Detect which cell encompasses the target text, then output its [X, Y] center coordinate. 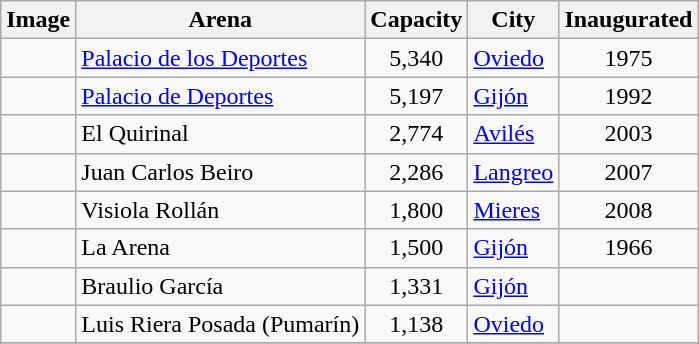
Mieres [514, 210]
Braulio García [220, 286]
La Arena [220, 248]
1975 [628, 58]
Palacio de Deportes [220, 96]
Capacity [416, 20]
1,138 [416, 324]
Avilés [514, 134]
5,340 [416, 58]
Arena [220, 20]
1966 [628, 248]
2008 [628, 210]
2003 [628, 134]
2,286 [416, 172]
Luis Riera Posada (Pumarín) [220, 324]
5,197 [416, 96]
City [514, 20]
2,774 [416, 134]
1992 [628, 96]
Langreo [514, 172]
Image [38, 20]
Inaugurated [628, 20]
2007 [628, 172]
1,331 [416, 286]
Visiola Rollán [220, 210]
Palacio de los Deportes [220, 58]
Juan Carlos Beiro [220, 172]
1,500 [416, 248]
El Quirinal [220, 134]
1,800 [416, 210]
